Provide the [x, y] coordinate of the cell's center where the given text is located.  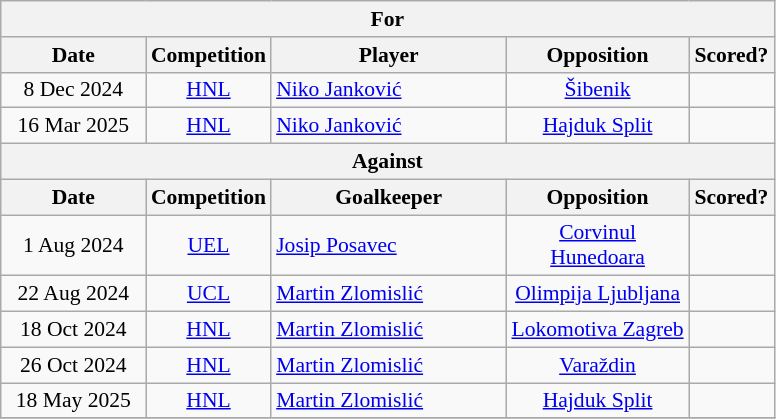
18 Oct 2024 [74, 330]
16 Mar 2025 [74, 126]
Josip Posavec [388, 246]
8 Dec 2024 [74, 90]
Varaždin [598, 365]
Šibenik [598, 90]
Against [388, 162]
UEL [208, 246]
Olimpija Ljubljana [598, 294]
18 May 2025 [74, 401]
Goalkeeper [388, 197]
Corvinul Hunedoara [598, 246]
22 Aug 2024 [74, 294]
1 Aug 2024 [74, 246]
UCL [208, 294]
For [388, 19]
Player [388, 55]
Lokomotiva Zagreb [598, 330]
26 Oct 2024 [74, 365]
